Locate the cell with the specified text and output its (x, y) center coordinate. 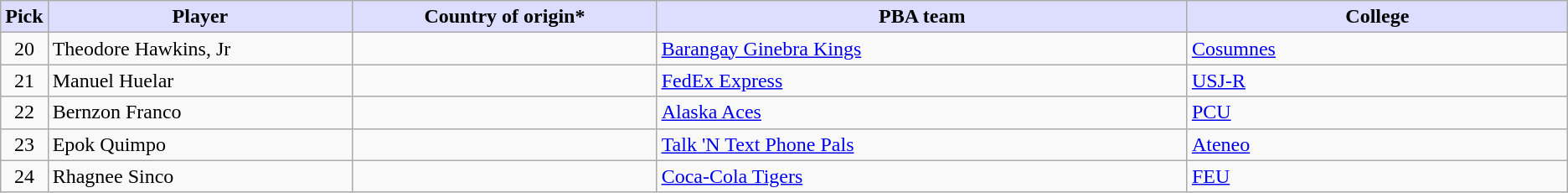
Bernzon Franco (200, 112)
Coca-Cola Tigers (921, 176)
24 (24, 176)
FedEx Express (921, 81)
Country of origin* (504, 17)
Manuel Huelar (200, 81)
Ateneo (1377, 144)
Talk 'N Text Phone Pals (921, 144)
Alaska Aces (921, 112)
22 (24, 112)
23 (24, 144)
Pick (24, 17)
Cosumnes (1377, 49)
Player (200, 17)
FEU (1377, 176)
Epok Quimpo (200, 144)
Rhagnee Sinco (200, 176)
21 (24, 81)
College (1377, 17)
PBA team (921, 17)
PCU (1377, 112)
Barangay Ginebra Kings (921, 49)
20 (24, 49)
Theodore Hawkins, Jr (200, 49)
USJ-R (1377, 81)
